Search for the cell housing the specified text and yield its (x, y) center coordinate. 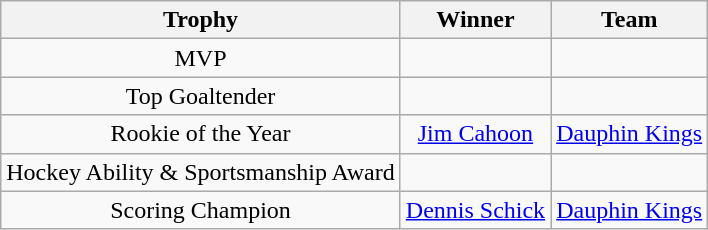
MVP (201, 58)
Hockey Ability & Sportsmanship Award (201, 172)
Top Goaltender (201, 96)
Winner (475, 20)
Dennis Schick (475, 210)
Rookie of the Year (201, 134)
Team (630, 20)
Jim Cahoon (475, 134)
Trophy (201, 20)
Scoring Champion (201, 210)
